Extract the [x, y] coordinate from the center of the cell holding the provided text.  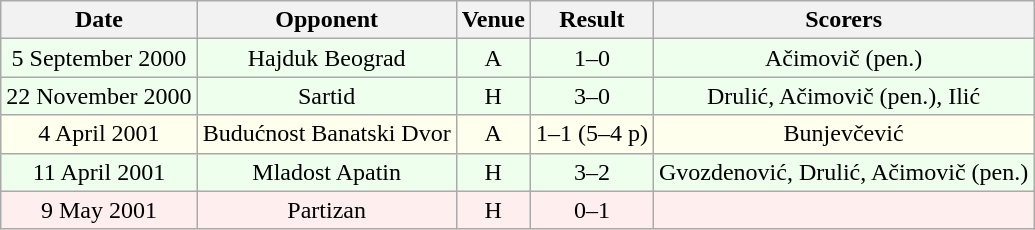
Ačimovič (pen.) [843, 58]
11 April 2001 [99, 172]
Mladost Apatin [326, 172]
9 May 2001 [99, 210]
Venue [493, 20]
5 September 2000 [99, 58]
Opponent [326, 20]
22 November 2000 [99, 96]
Budućnost Banatski Dvor [326, 134]
Partizan [326, 210]
0–1 [592, 210]
Result [592, 20]
3–2 [592, 172]
3–0 [592, 96]
Hajduk Beograd [326, 58]
Drulić, Ačimovič (pen.), Ilić [843, 96]
Date [99, 20]
4 April 2001 [99, 134]
1–1 (5–4 p) [592, 134]
Gvozdenović, Drulić, Ačimovič (pen.) [843, 172]
1–0 [592, 58]
Sartid [326, 96]
Scorers [843, 20]
Bunjevčević [843, 134]
